Find where the given text appears and provide that cell's center as (X, Y) coordinate. 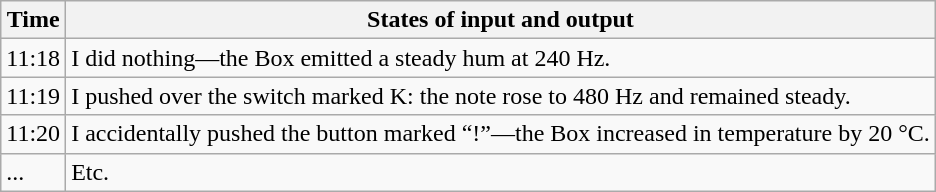
Etc. (501, 172)
I did nothing—the Box emitted a steady hum at 240 Hz. (501, 58)
Time (34, 20)
I accidentally pushed the button marked “!”—the Box increased in temperature by 20 °C. (501, 134)
11:19 (34, 96)
States of input and output (501, 20)
11:20 (34, 134)
11:18 (34, 58)
I pushed over the switch marked K: the note rose to 480 Hz and remained steady. (501, 96)
... (34, 172)
